Identify which cell holds the provided text, then report its (x, y) central coordinate. 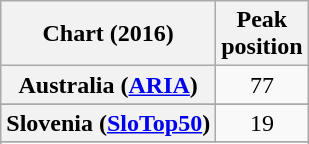
Chart (2016) (108, 34)
77 (262, 85)
Peakposition (262, 34)
Australia (ARIA) (108, 85)
19 (262, 123)
Slovenia (SloTop50) (108, 123)
